Pinpoint the cell where the given text exists, returning its [x, y] midpoint coordinate. 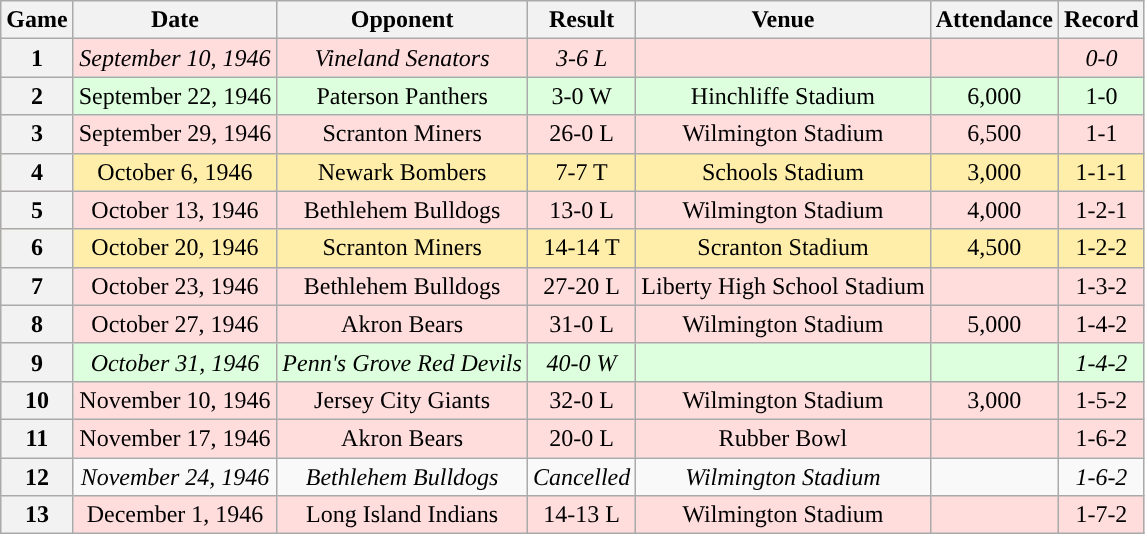
1-1 [1102, 134]
6,500 [994, 134]
Game [37, 20]
September 10, 1946 [175, 58]
October 27, 1946 [175, 324]
40-0 W [581, 362]
October 20, 1946 [175, 248]
14-13 L [581, 515]
1 [37, 58]
9 [37, 362]
12 [37, 477]
October 23, 1946 [175, 286]
Scranton Stadium [783, 248]
32-0 L [581, 400]
November 24, 1946 [175, 477]
Cancelled [581, 477]
14-14 T [581, 248]
27-20 L [581, 286]
13-0 L [581, 210]
3 [37, 134]
3-6 L [581, 58]
1-2-2 [1102, 248]
Schools Stadium [783, 172]
October 31, 1946 [175, 362]
Rubber Bowl [783, 438]
Vineland Senators [402, 58]
December 1, 1946 [175, 515]
20-0 L [581, 438]
0-0 [1102, 58]
November 10, 1946 [175, 400]
Date [175, 20]
1-3-2 [1102, 286]
Jersey City Giants [402, 400]
3-0 W [581, 96]
4 [37, 172]
1-7-2 [1102, 515]
1-0 [1102, 96]
Newark Bombers [402, 172]
6 [37, 248]
Attendance [994, 20]
8 [37, 324]
Opponent [402, 20]
Result [581, 20]
1-5-2 [1102, 400]
6,000 [994, 96]
31-0 L [581, 324]
Hinchliffe Stadium [783, 96]
Long Island Indians [402, 515]
1-2-1 [1102, 210]
Venue [783, 20]
26-0 L [581, 134]
Liberty High School Stadium [783, 286]
5 [37, 210]
11 [37, 438]
2 [37, 96]
7-7 T [581, 172]
October 13, 1946 [175, 210]
November 17, 1946 [175, 438]
4,500 [994, 248]
7 [37, 286]
10 [37, 400]
September 29, 1946 [175, 134]
1-1-1 [1102, 172]
Paterson Panthers [402, 96]
4,000 [994, 210]
October 6, 1946 [175, 172]
September 22, 1946 [175, 96]
Penn's Grove Red Devils [402, 362]
5,000 [994, 324]
13 [37, 515]
Record [1102, 20]
